Extract the [X, Y] coordinate from the center of the cell holding the provided text.  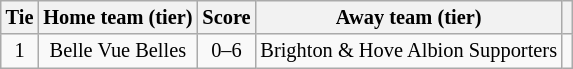
0–6 [226, 51]
1 [20, 51]
Score [226, 17]
Tie [20, 17]
Brighton & Hove Albion Supporters [408, 51]
Home team (tier) [118, 17]
Away team (tier) [408, 17]
Belle Vue Belles [118, 51]
